Capture the cell that displays the provided text and extract its [X, Y] central coordinate. 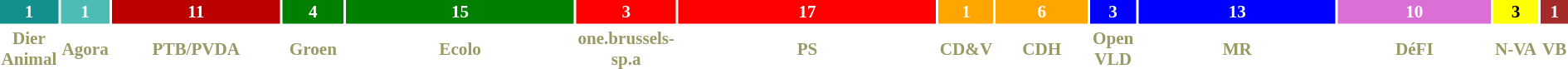
15 [460, 12]
17 [808, 12]
10 [1414, 12]
11 [196, 12]
4 [313, 12]
6 [1042, 12]
13 [1237, 12]
